Provide the (x, y) coordinate of the cell's center where the given text is located.  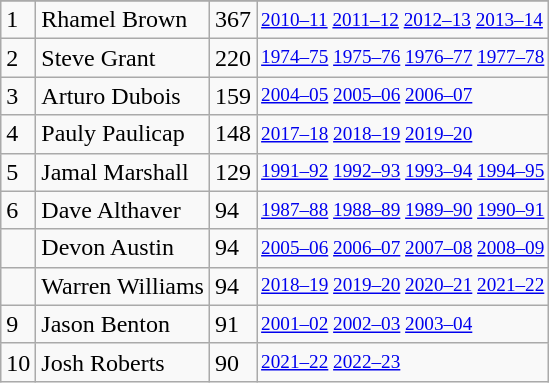
Devon Austin (123, 248)
Josh Roberts (123, 362)
1991–92 1992–93 1993–94 1994–95 (403, 172)
Warren Williams (123, 286)
Steve Grant (123, 58)
2005–06 2006–07 2007–08 2008–09 (403, 248)
159 (232, 96)
220 (232, 58)
5 (18, 172)
2010–11 2011–12 2012–13 2013–14 (403, 20)
Arturo Dubois (123, 96)
2004–05 2005–06 2006–07 (403, 96)
Pauly Paulicap (123, 134)
1987–88 1988–89 1989–90 1990–91 (403, 210)
367 (232, 20)
2021–22 2022–23 (403, 362)
4 (18, 134)
Jason Benton (123, 324)
91 (232, 324)
2017–18 2018–19 2019–20 (403, 134)
6 (18, 210)
90 (232, 362)
9 (18, 324)
2 (18, 58)
1974–75 1975–76 1976–77 1977–78 (403, 58)
10 (18, 362)
1 (18, 20)
129 (232, 172)
Jamal Marshall (123, 172)
Rhamel Brown (123, 20)
2001–02 2002–03 2003–04 (403, 324)
3 (18, 96)
Dave Althaver (123, 210)
2018–19 2019–20 2020–21 2021–22 (403, 286)
148 (232, 134)
